Provide the [x, y] coordinate of the cell's center where the given text is located.  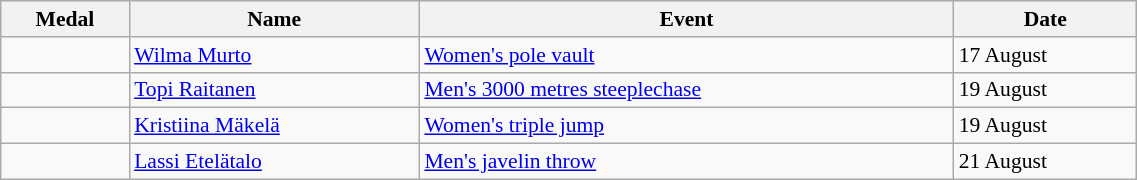
21 August [1046, 162]
Date [1046, 19]
Men's javelin throw [686, 162]
Women's triple jump [686, 126]
Wilma Murto [274, 55]
Women's pole vault [686, 55]
Topi Raitanen [274, 90]
17 August [1046, 55]
Kristiina Mäkelä [274, 126]
Lassi Etelätalo [274, 162]
Event [686, 19]
Men's 3000 metres steeplechase [686, 90]
Name [274, 19]
Medal [65, 19]
